For the text-containing cell, return its midpoint in (X, Y) coordinate format. 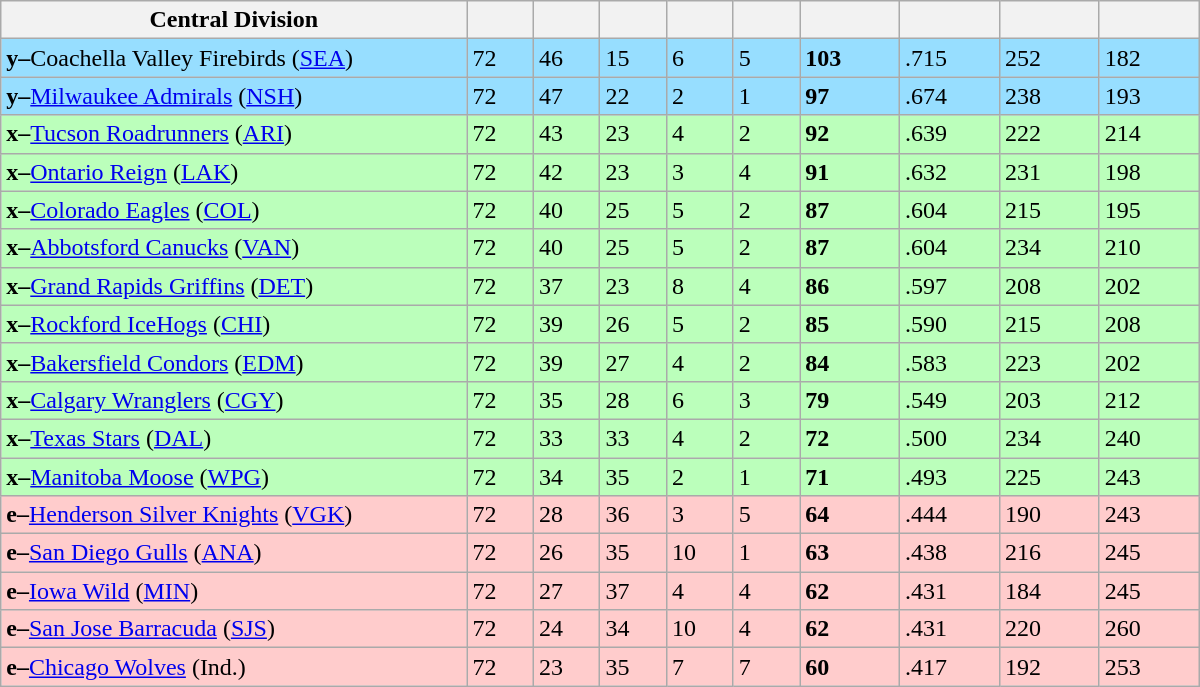
222 (1049, 134)
x–Bakersfield Condors (EDM) (234, 362)
85 (850, 324)
e–Iowa Wild (MIN) (234, 591)
92 (850, 134)
e–San Jose Barracuda (SJS) (234, 629)
y–Coachella Valley Firebirds (SEA) (234, 58)
190 (1049, 515)
43 (566, 134)
.632 (950, 172)
252 (1049, 58)
97 (850, 96)
x–Rockford IceHogs (CHI) (234, 324)
x–Calgary Wranglers (CGY) (234, 400)
22 (634, 96)
.583 (950, 362)
.500 (950, 438)
260 (1149, 629)
192 (1049, 667)
210 (1149, 248)
220 (1049, 629)
.444 (950, 515)
.438 (950, 553)
x–Tucson Roadrunners (ARI) (234, 134)
212 (1149, 400)
42 (566, 172)
e–Chicago Wolves (Ind.) (234, 667)
214 (1149, 134)
91 (850, 172)
184 (1049, 591)
46 (566, 58)
.597 (950, 286)
15 (634, 58)
79 (850, 400)
8 (700, 286)
103 (850, 58)
84 (850, 362)
.590 (950, 324)
182 (1149, 58)
63 (850, 553)
223 (1049, 362)
71 (850, 477)
238 (1049, 96)
195 (1149, 210)
47 (566, 96)
193 (1149, 96)
.639 (950, 134)
x–Texas Stars (DAL) (234, 438)
e–Henderson Silver Knights (VGK) (234, 515)
x–Grand Rapids Griffins (DET) (234, 286)
Central Division (234, 20)
.493 (950, 477)
x–Abbotsford Canucks (VAN) (234, 248)
y–Milwaukee Admirals (NSH) (234, 96)
.674 (950, 96)
216 (1049, 553)
240 (1149, 438)
x–Ontario Reign (LAK) (234, 172)
60 (850, 667)
198 (1149, 172)
64 (850, 515)
x–Colorado Eagles (COL) (234, 210)
253 (1149, 667)
e–San Diego Gulls (ANA) (234, 553)
.417 (950, 667)
203 (1049, 400)
x–Manitoba Moose (WPG) (234, 477)
.715 (950, 58)
.549 (950, 400)
225 (1049, 477)
231 (1049, 172)
86 (850, 286)
36 (634, 515)
24 (566, 629)
